Identify which cell holds the provided text, then report its (x, y) central coordinate. 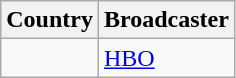
HBO (166, 58)
Country (50, 20)
Broadcaster (166, 20)
